Provide the [X, Y] coordinate of the cell's center where the given text is located.  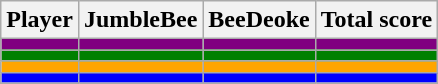
Player [40, 20]
Total score [376, 20]
JumbleBee [140, 20]
BeeDeoke [259, 20]
